Pinpoint the cell where the given text exists, returning its [X, Y] midpoint coordinate. 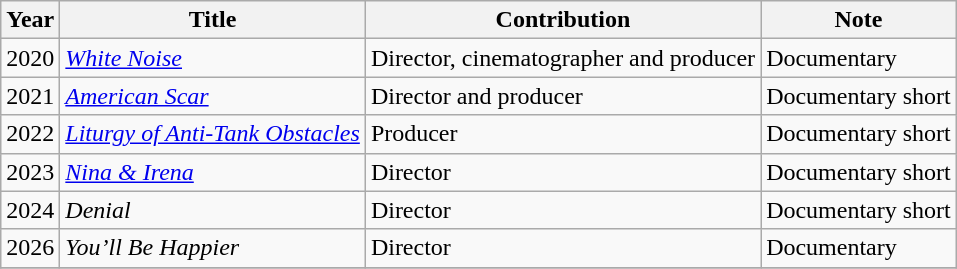
Director and producer [562, 96]
Title [213, 20]
Note [859, 20]
Denial [213, 210]
You’ll Be Happier [213, 248]
American Scar [213, 96]
2022 [30, 134]
2020 [30, 58]
2024 [30, 210]
2021 [30, 96]
Liturgy of Anti-Tank Obstacles [213, 134]
White Noise [213, 58]
2023 [30, 172]
Producer [562, 134]
Director, cinematographer and producer [562, 58]
Year [30, 20]
Contribution [562, 20]
2026 [30, 248]
Nina & Irena [213, 172]
